Detect which cell encompasses the target text, then output its (X, Y) center coordinate. 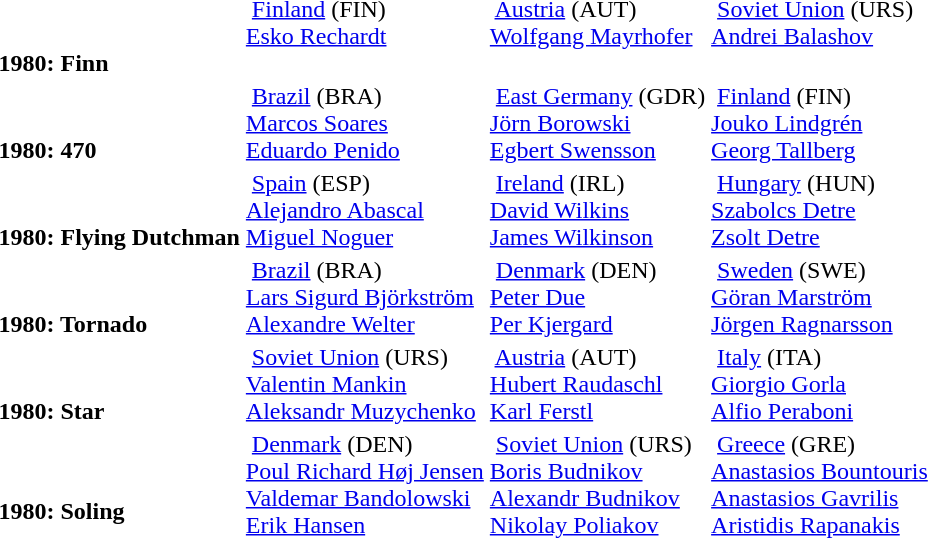
Brazil (BRA)Marcos SoaresEduardo Penido (364, 123)
Ireland (IRL)David WilkinsJames Wilkinson (597, 210)
Austria (AUT)Hubert RaudaschlKarl Ferstl (597, 384)
Spain (ESP)Alejandro AbascalMiguel Noguer (364, 210)
East Germany (GDR)Jörn BorowskiEgbert Swensson (597, 123)
Brazil (BRA)Lars Sigurd BjörkströmAlexandre Welter (364, 297)
Soviet Union (URS)Valentin MankinAleksandr Muzychenko (364, 384)
Denmark (DEN)Peter DuePer Kjergard (597, 297)
